From the cell containing the given text, extract its center point as (X, Y) coordinate. 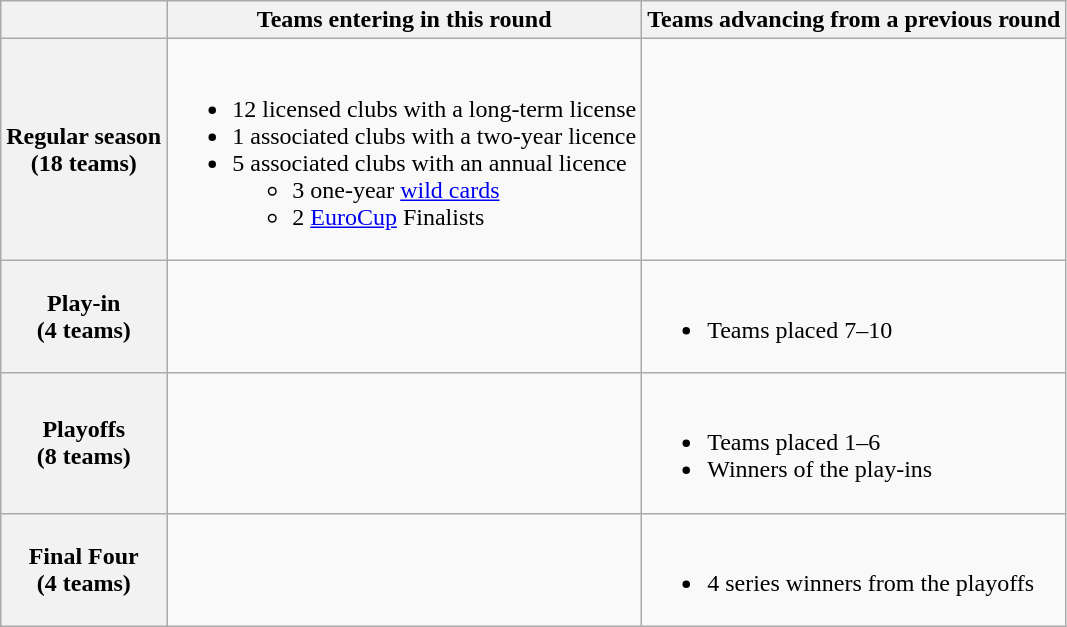
Teams entering in this round (404, 20)
Playoffs(8 teams) (84, 443)
Final Four(4 teams) (84, 570)
Teams placed 7–10 (854, 316)
Regular season(18 teams) (84, 150)
Play-in(4 teams) (84, 316)
4 series winners from the playoffs (854, 570)
Teams placed 1–6Winners of the play-ins (854, 443)
Teams advancing from a previous round (854, 20)
